Return (x, y) of the center of cell containing provided text 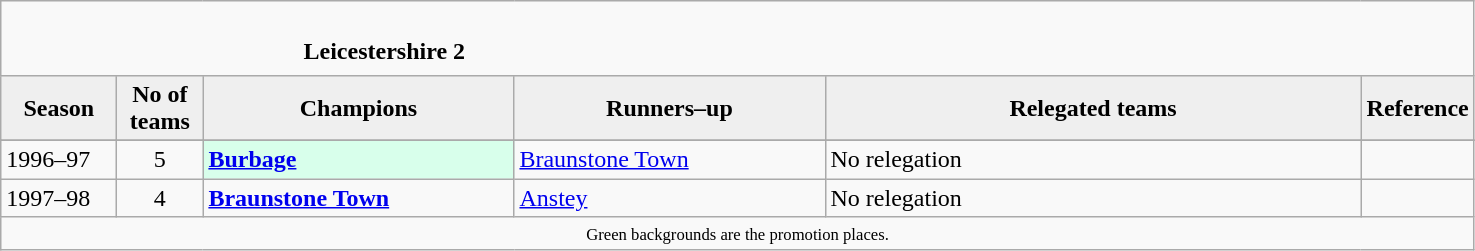
Champions (358, 108)
Runners–up (670, 108)
Relegated teams (1093, 108)
Green backgrounds are the promotion places. (738, 234)
5 (160, 159)
No of teams (160, 108)
Season (59, 108)
Anstey (670, 197)
1997–98 (59, 197)
Reference (1418, 108)
1996–97 (59, 159)
4 (160, 197)
Burbage (358, 159)
